Scan for the cell matching the given text and deliver its (X, Y) coordinate at center. 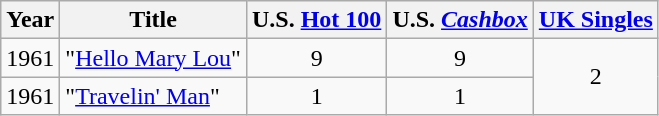
UK Singles (596, 20)
"Travelin' Man" (154, 96)
"Hello Mary Lou" (154, 58)
Year (30, 20)
U.S. Cashbox (460, 20)
U.S. Hot 100 (316, 20)
2 (596, 77)
Title (154, 20)
